Pinpoint the cell where the given text exists, returning its (X, Y) midpoint coordinate. 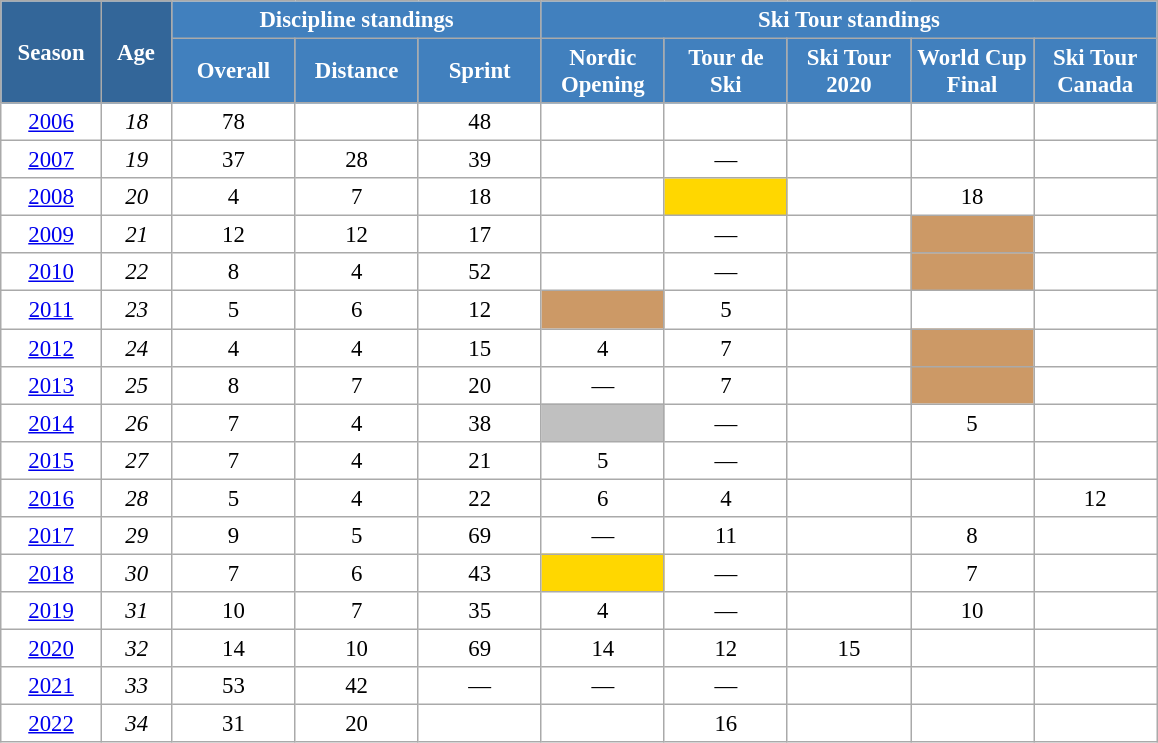
World CupFinal (972, 72)
2021 (52, 686)
48 (480, 122)
Discipline standings (356, 20)
2020 (52, 648)
2011 (52, 310)
Sprint (480, 72)
30 (136, 573)
17 (480, 235)
35 (480, 611)
26 (136, 423)
2016 (52, 498)
39 (480, 160)
38 (480, 423)
Distance (356, 72)
2012 (52, 348)
Ski TourCanada (1096, 72)
Ski Tour2020 (848, 72)
2010 (52, 273)
34 (136, 724)
NordicOpening (602, 72)
53 (234, 686)
2019 (52, 611)
2009 (52, 235)
2015 (52, 460)
2008 (52, 197)
2018 (52, 573)
43 (480, 573)
Age (136, 52)
Season (52, 52)
23 (136, 310)
Ski Tour standings (848, 20)
33 (136, 686)
11 (726, 536)
2014 (52, 423)
27 (136, 460)
Tour deSki (726, 72)
37 (234, 160)
16 (726, 724)
9 (234, 536)
78 (234, 122)
Overall (234, 72)
2006 (52, 122)
2017 (52, 536)
25 (136, 385)
52 (480, 273)
19 (136, 160)
29 (136, 536)
2022 (52, 724)
32 (136, 648)
24 (136, 348)
2007 (52, 160)
2013 (52, 385)
42 (356, 686)
